Extract the [x, y] coordinate from the center of the cell holding the provided text.  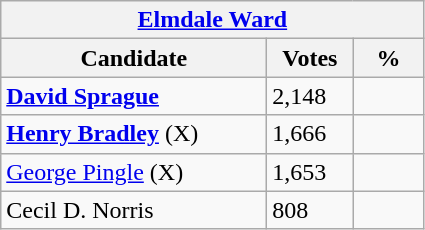
Votes [310, 58]
Elmdale Ward [212, 20]
% [388, 58]
Candidate [134, 58]
Cecil D. Norris [134, 210]
1,653 [310, 172]
2,148 [310, 96]
Henry Bradley (X) [134, 134]
David Sprague [134, 96]
George Pingle (X) [134, 172]
1,666 [310, 134]
808 [310, 210]
